Detect which cell encompasses the target text, then output its [x, y] center coordinate. 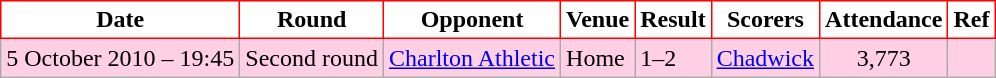
Result [673, 20]
1–2 [673, 58]
Opponent [472, 20]
Date [120, 20]
5 October 2010 – 19:45 [120, 58]
Round [312, 20]
Venue [598, 20]
3,773 [884, 58]
Second round [312, 58]
Chadwick [765, 58]
Scorers [765, 20]
Home [598, 58]
Ref [972, 20]
Charlton Athletic [472, 58]
Attendance [884, 20]
